Return [x, y] of the center of cell containing provided text 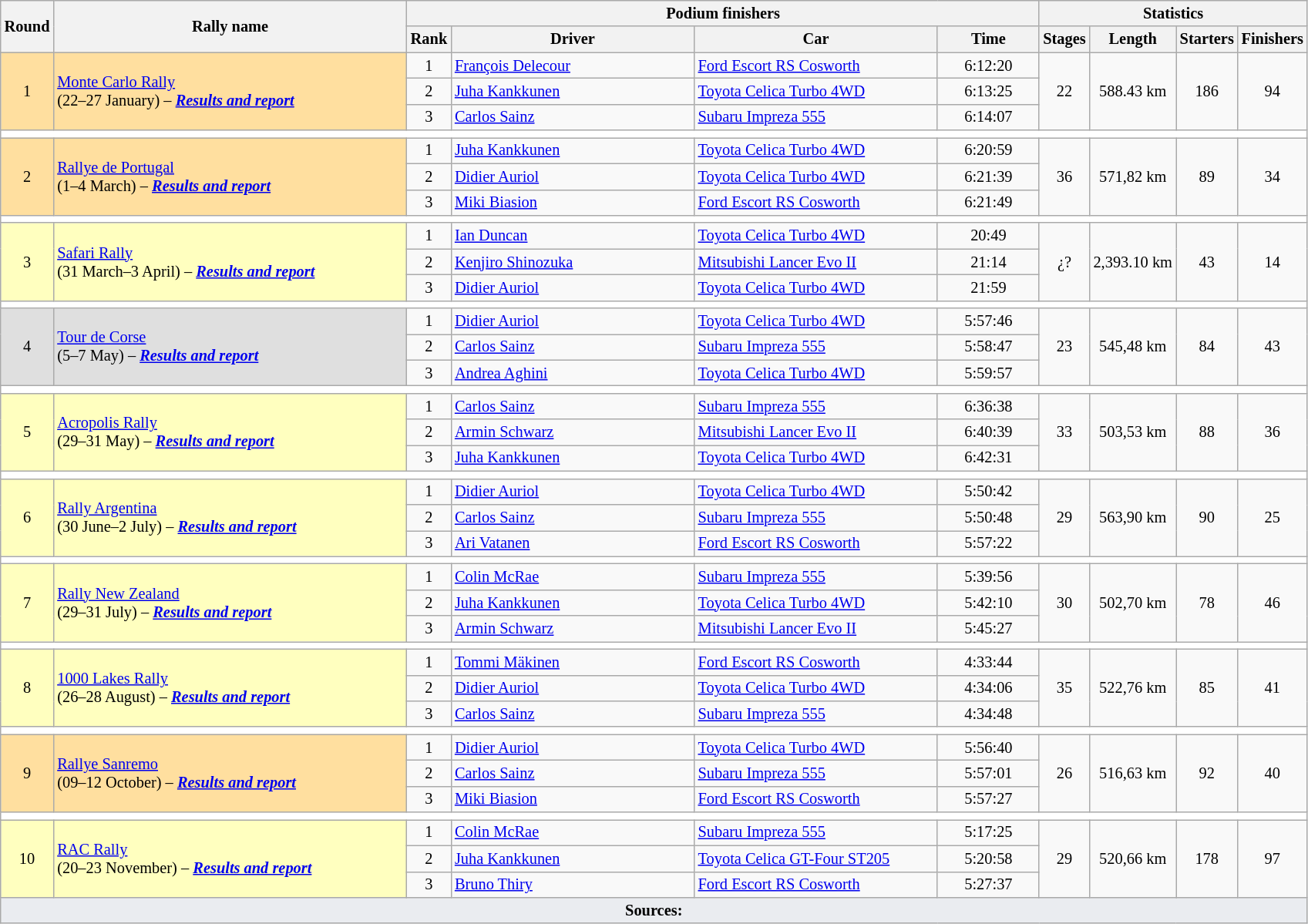
Length [1133, 39]
520,66 km [1133, 858]
Rank [429, 39]
78 [1207, 603]
6:14:07 [988, 117]
Rally Argentina(30 June–2 July) – Results and report [230, 518]
Driver [573, 39]
89 [1207, 176]
6:42:31 [988, 458]
46 [1273, 603]
97 [1273, 858]
10 [28, 858]
503,53 km [1133, 432]
6:36:38 [988, 406]
Tour de Corse(5–7 May) – Results and report [230, 347]
26 [1064, 774]
5:59:57 [988, 373]
84 [1207, 347]
Finishers [1273, 39]
522,76 km [1133, 687]
4:33:44 [988, 662]
5:50:48 [988, 517]
2,393.10 km [1133, 262]
Acropolis Rally(29–31 May) – Results and report [230, 432]
Sources: [654, 910]
Round [28, 26]
6:20:59 [988, 150]
9 [28, 774]
34 [1273, 176]
Stages [1064, 39]
1000 Lakes Rally(26–28 August) – Results and report [230, 687]
RAC Rally(20–23 November) – Results and report [230, 858]
Car [816, 39]
5:20:58 [988, 858]
Kenjiro Shinozuka [573, 262]
5:56:40 [988, 748]
21:59 [988, 287]
5:57:01 [988, 773]
571,82 km [1133, 176]
8 [28, 687]
5 [28, 432]
4 [28, 347]
563,90 km [1133, 518]
94 [1273, 91]
33 [1064, 432]
7 [28, 603]
5:58:47 [988, 347]
90 [1207, 518]
588.43 km [1133, 91]
6:21:49 [988, 203]
41 [1273, 687]
6:40:39 [988, 432]
Ian Duncan [573, 236]
Monte Carlo Rally(22–27 January) – Results and report [230, 91]
23 [1064, 347]
Rally New Zealand(29–31 July) – Results and report [230, 603]
Statistics [1173, 13]
5:42:10 [988, 603]
178 [1207, 858]
5:57:46 [988, 321]
20:49 [988, 236]
François Delecour [573, 66]
186 [1207, 91]
85 [1207, 687]
30 [1064, 603]
4:34:48 [988, 714]
5:57:27 [988, 799]
14 [1273, 262]
Rallye de Portugal(1–4 March) – Results and report [230, 176]
21:14 [988, 262]
88 [1207, 432]
Safari Rally(31 March–3 April) – Results and report [230, 262]
545,48 km [1133, 347]
Ari Vatanen [573, 543]
Andrea Aghini [573, 373]
Time [988, 39]
40 [1273, 774]
6 [28, 518]
6:13:25 [988, 91]
Rally name [230, 26]
Bruno Thiry [573, 885]
6:12:20 [988, 66]
5:17:25 [988, 832]
5:39:56 [988, 576]
¿? [1064, 262]
5:45:27 [988, 629]
6:21:39 [988, 176]
92 [1207, 774]
22 [1064, 91]
35 [1064, 687]
Tommi Mäkinen [573, 662]
5:50:42 [988, 492]
516,63 km [1133, 774]
Podium finishers [723, 13]
4:34:06 [988, 688]
Rallye Sanremo(09–12 October) – Results and report [230, 774]
5:57:22 [988, 543]
25 [1273, 518]
Starters [1207, 39]
Toyota Celica GT-Four ST205 [816, 858]
5:27:37 [988, 885]
502,70 km [1133, 603]
